Scan for the cell matching the given text and deliver its (x, y) coordinate at center. 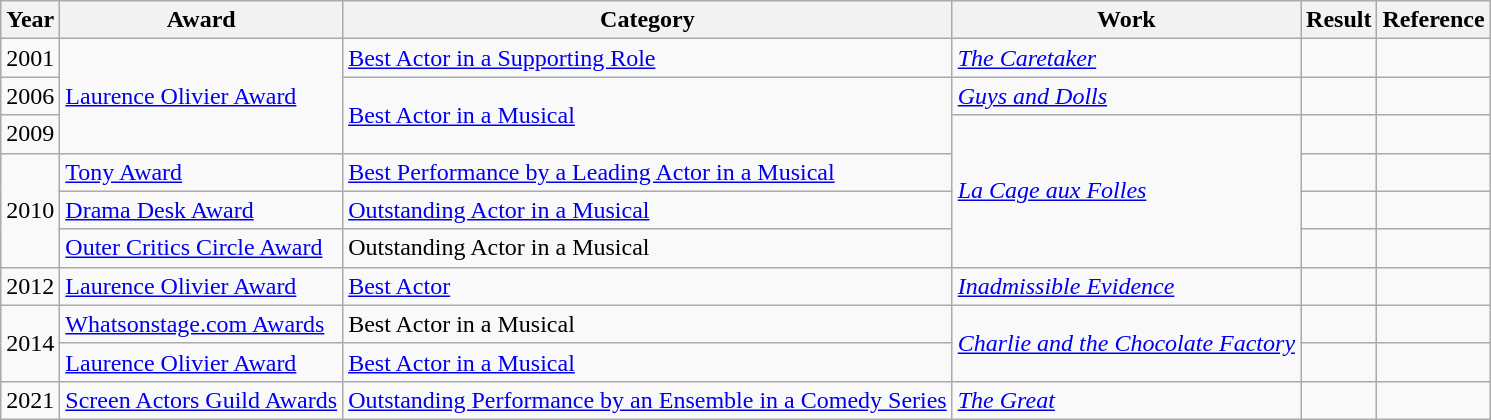
Inadmissible Evidence (1126, 286)
Best Actor in a Supporting Role (648, 58)
2010 (30, 210)
Outer Critics Circle Award (202, 248)
2006 (30, 96)
Year (30, 20)
Result (1339, 20)
2001 (30, 58)
Guys and Dolls (1126, 96)
Charlie and the Chocolate Factory (1126, 343)
Work (1126, 20)
The Great (1126, 400)
Screen Actors Guild Awards (202, 400)
Category (648, 20)
2021 (30, 400)
Outstanding Performance by an Ensemble in a Comedy Series (648, 400)
Award (202, 20)
Drama Desk Award (202, 210)
The Caretaker (1126, 58)
La Cage aux Folles (1126, 191)
2012 (30, 286)
2014 (30, 343)
Whatsonstage.com Awards (202, 324)
2009 (30, 134)
Best Performance by a Leading Actor in a Musical (648, 172)
Reference (1434, 20)
Best Actor (648, 286)
Tony Award (202, 172)
